Search for the cell housing the specified text and yield its (x, y) center coordinate. 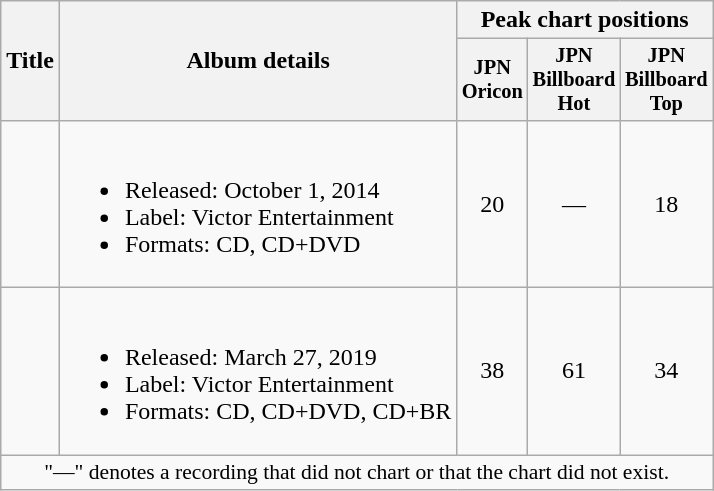
JPNOricon (492, 80)
Album details (258, 61)
18 (666, 204)
Released: October 1, 2014Label: Victor EntertainmentFormats: CD, CD+DVD (258, 204)
Peak chart positions (585, 20)
20 (492, 204)
"—" denotes a recording that did not chart or that the chart did not exist. (357, 473)
38 (492, 372)
61 (574, 372)
34 (666, 372)
— (574, 204)
JPNBillboardHot (574, 80)
Title (30, 61)
Released: March 27, 2019Label: Victor EntertainmentFormats: CD, CD+DVD, CD+BR (258, 372)
JPNBillboardTop (666, 80)
